Detect which cell encompasses the target text, then output its (X, Y) center coordinate. 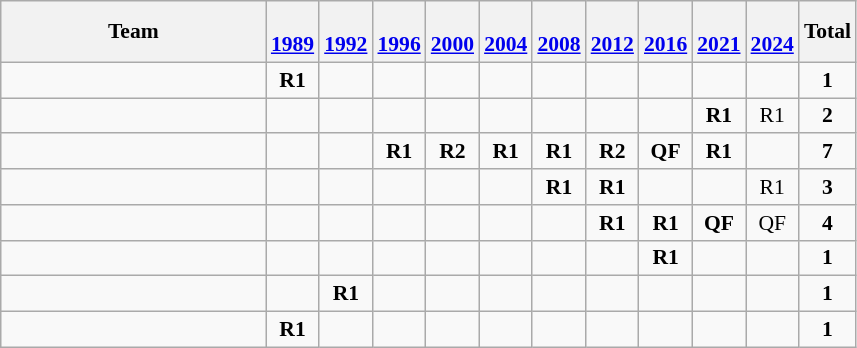
2008 (558, 32)
1992 (346, 32)
1989 (292, 32)
2024 (772, 32)
2004 (506, 32)
7 (828, 152)
3 (828, 187)
2 (828, 116)
1996 (398, 32)
2012 (612, 32)
2016 (666, 32)
Total (828, 32)
2000 (452, 32)
Team (134, 32)
2021 (718, 32)
4 (828, 223)
